Determine the (X, Y) coordinate at the center of the cell enclosing the given text.  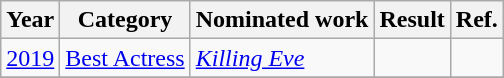
Killing Eve (282, 58)
2019 (30, 58)
Nominated work (282, 20)
Result (412, 20)
Category (125, 20)
Best Actress (125, 58)
Ref. (476, 20)
Year (30, 20)
